Detect which cell encompasses the target text, then output its [X, Y] center coordinate. 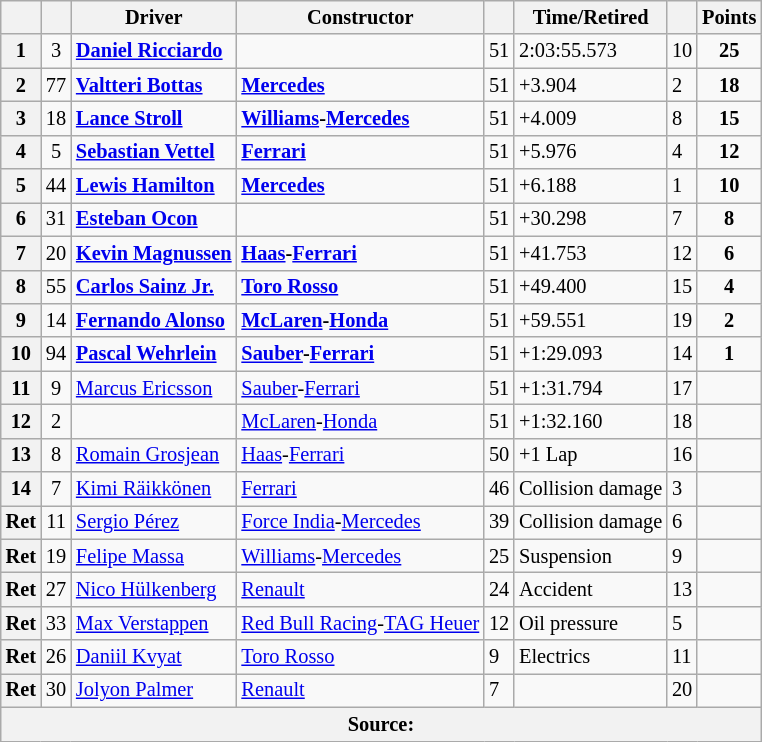
+3.904 [590, 85]
16 [682, 455]
Pascal Wehrlein [154, 354]
Suspension [590, 556]
Accident [590, 589]
+6.188 [590, 186]
Valtteri Bottas [154, 85]
+41.753 [590, 253]
Romain Grosjean [154, 455]
44 [56, 186]
+1 Lap [590, 455]
27 [56, 589]
30 [56, 690]
24 [499, 589]
Daniel Ricciardo [154, 51]
50 [499, 455]
Jolyon Palmer [154, 690]
55 [56, 287]
+59.551 [590, 320]
31 [56, 219]
77 [56, 85]
Lewis Hamilton [154, 186]
Felipe Massa [154, 556]
Force India-Mercedes [360, 522]
33 [56, 623]
Lance Stroll [154, 118]
39 [499, 522]
Marcus Ericsson [154, 388]
+49.400 [590, 287]
+1:29.093 [590, 354]
17 [682, 388]
+1:32.160 [590, 421]
+5.976 [590, 152]
Source: [381, 724]
Red Bull Racing-TAG Heuer [360, 623]
Sergio Pérez [154, 522]
Points [729, 17]
46 [499, 489]
Daniil Kvyat [154, 657]
94 [56, 354]
Electrics [590, 657]
Fernando Alonso [154, 320]
Nico Hülkenberg [154, 589]
Max Verstappen [154, 623]
2:03:55.573 [590, 51]
Esteban Ocon [154, 219]
Driver [154, 17]
Kevin Magnussen [154, 253]
+30.298 [590, 219]
Constructor [360, 17]
+4.009 [590, 118]
Sebastian Vettel [154, 152]
Time/Retired [590, 17]
Kimi Räikkönen [154, 489]
26 [56, 657]
Oil pressure [590, 623]
+1:31.794 [590, 388]
Carlos Sainz Jr. [154, 287]
